Return the [X, Y] coordinate for the center point of the cell that contains the specified text.  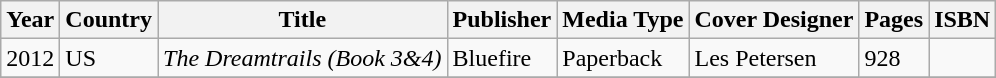
Cover Designer [774, 20]
928 [894, 58]
Media Type [623, 20]
US [109, 58]
Les Petersen [774, 58]
Title [302, 20]
Country [109, 20]
2012 [30, 58]
ISBN [962, 20]
Publisher [502, 20]
Pages [894, 20]
Bluefire [502, 58]
Year [30, 20]
The Dreamtrails (Book 3&4) [302, 58]
Paperback [623, 58]
